Return [X, Y] of the center of cell containing provided text 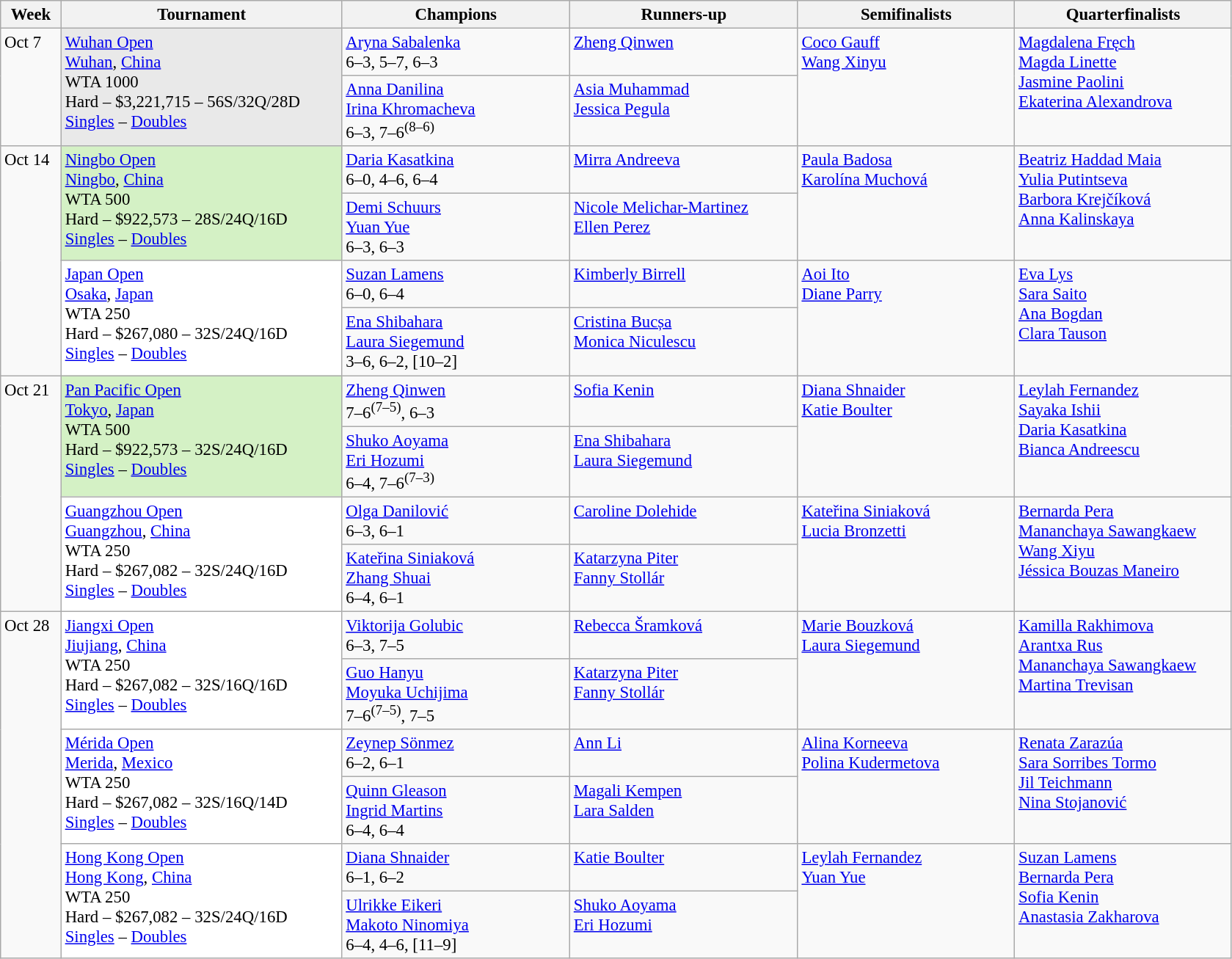
Shuko Aoyama Eri Hozumi 6–4, 7–6(7–3) [456, 462]
Alina Korneeva Polina Kudermetova [906, 787]
Diana Shnaider 6–1, 6–2 [456, 867]
Katie Boulter [684, 867]
Champions [456, 15]
Ena Shibahara Laura Siegemund 3–6, 6–2, [10–2] [456, 342]
Daria Kasatkina 6–0, 4–6, 6–4 [456, 170]
Caroline Dolehide [684, 521]
Anna Danilina Irina Khromacheva 6–3, 7–6(8–6) [456, 111]
Rebecca Šramková [684, 635]
Renata Zarazúa Sara Sorribes Tormo Jil Teichmann Nina Stojanović [1123, 787]
Jiangxi Open Jiujiang, China WTA 250 Hard – $267,082 – 32S/16Q/16D Singles – Doubles [201, 671]
Oct 14 [31, 260]
Ena Shibahara Laura Siegemund [684, 462]
Pan Pacific Open Tokyo, Japan WTA 500 Hard – $922,573 – 32S/24Q/16D Singles – Doubles [201, 436]
Zheng Qinwen [684, 53]
Quarterfinalists [1123, 15]
Oct 28 [31, 785]
Coco Gauff Wang Xinyu [906, 88]
Kateřina Siniaková Zhang Shuai 6–4, 6–1 [456, 578]
Viktorija Golubic 6–3, 7–5 [456, 635]
Wuhan Open Wuhan, China WTA 1000 Hard – $3,221,715 – 56S/32Q/28D Singles – Doubles [201, 88]
Guangzhou Open Guangzhou, China WTA 250 Hard – $267,082 – 32S/24Q/16D Singles – Doubles [201, 554]
Magali Kempen Lara Salden [684, 811]
Oct 7 [31, 88]
Eva Lys Sara Saito Ana Bogdan Clara Tauson [1123, 318]
Zeynep Sönmez 6–2, 6–1 [456, 753]
Aryna Sabalenka 6–3, 5–7, 6–3 [456, 53]
Runners-up [684, 15]
Olga Danilović 6–3, 6–1 [456, 521]
Leylah Fernandez Sayaka Ishii Daria Kasatkina Bianca Andreescu [1123, 436]
Diana Shnaider Katie Boulter [906, 436]
Suzan Lamens 6–0, 6–4 [456, 285]
Asia Muhammad Jessica Pegula [684, 111]
Nicole Melichar-Martinez Ellen Perez [684, 227]
Ann Li [684, 753]
Mirra Andreeva [684, 170]
Week [31, 15]
Japan Open Osaka, Japan WTA 250 Hard – $267,080 – 32S/24Q/16D Singles – Doubles [201, 318]
Sofia Kenin [684, 401]
Ulrikke Eikeri Makoto Ninomiya 6–4, 4–6, [11–9] [456, 925]
Guo Hanyu Moyuka Uchijima 7–6(7–5), 7–5 [456, 694]
Suzan Lamens Bernarda Pera Sofia Kenin Anastasia Zakharova [1123, 901]
Magdalena Fręch Magda Linette Jasmine Paolini Ekaterina Alexandrova [1123, 88]
Ningbo Open Ningbo, China WTA 500 Hard – $922,573 – 28S/24Q/16D Singles – Doubles [201, 203]
Oct 21 [31, 494]
Demi Schuurs Yuan Yue 6–3, 6–3 [456, 227]
Beatriz Haddad Maia Yulia Putintseva Barbora Krejčíková Anna Kalinskaya [1123, 203]
Cristina Bucșa Monica Niculescu [684, 342]
Bernarda Pera Mananchaya Sawangkaew Wang Xiyu Jéssica Bouzas Maneiro [1123, 554]
Paula Badosa Karolína Muchová [906, 203]
Mérida Open Merida, Mexico WTA 250 Hard – $267,082 – 32S/16Q/14D Singles – Doubles [201, 787]
Kimberly Birrell [684, 285]
Leylah Fernandez Yuan Yue [906, 901]
Semifinalists [906, 15]
Zheng Qinwen 7–6(7–5), 6–3 [456, 401]
Tournament [201, 15]
Hong Kong Open Hong Kong, China WTA 250 Hard – $267,082 – 32S/24Q/16D Singles – Doubles [201, 901]
Kateřina Siniaková Lucia Bronzetti [906, 554]
Kamilla Rakhimova Arantxa Rus Mananchaya Sawangkaew Martina Trevisan [1123, 671]
Shuko Aoyama Eri Hozumi [684, 925]
Marie Bouzková Laura Siegemund [906, 671]
Aoi Ito Diane Parry [906, 318]
Quinn Gleason Ingrid Martins 6–4, 6–4 [456, 811]
